Search for the cell housing the specified text and yield its (x, y) center coordinate. 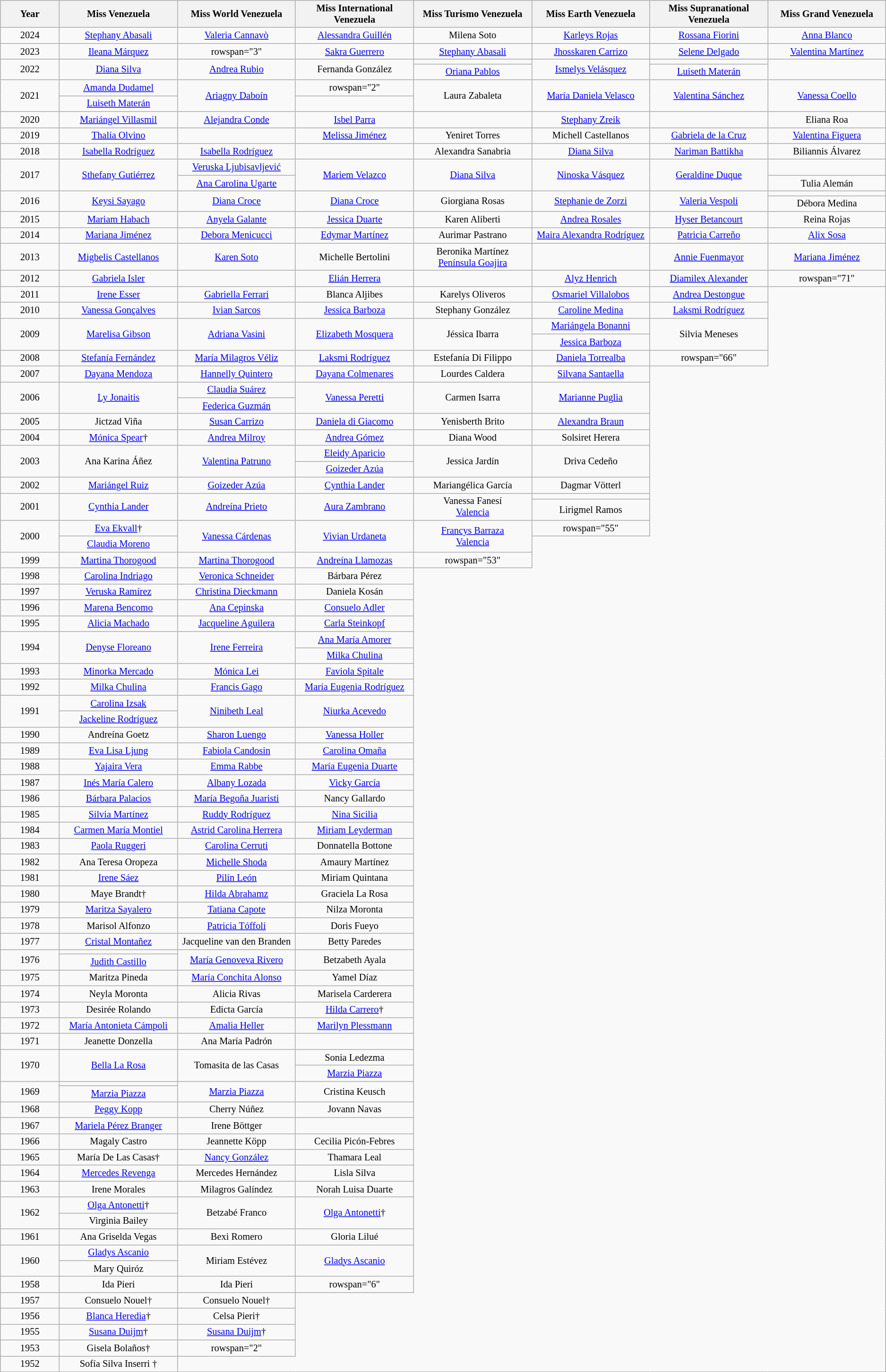
Miss Venezuela (119, 14)
2015 (30, 220)
Anna Blanco (827, 35)
Bexi Romero (237, 1237)
Diamilex Alexander (709, 278)
Mariela Pérez Branger (119, 1125)
Yajaira Vera (119, 767)
Carmen Isarra (473, 398)
Carmen María Montiel (119, 830)
Mariángel Ruiz (119, 485)
María Milagros Véliz (237, 358)
Ana Cepinska (237, 608)
Nancy Gallardo (354, 799)
Bárbara Palacios (119, 799)
Sofía Silva Inserri † (119, 1364)
Andrea Destongue (709, 294)
Cristal Montañez (119, 941)
Federica Guzmán (237, 406)
1972 (30, 1025)
rowspan="71" (827, 278)
Emma Rabbe (237, 767)
1971 (30, 1041)
Maye Brandt† (119, 894)
Milena Soto (473, 35)
Miss Earth Venezuela (591, 14)
1968 (30, 1109)
2000 (30, 536)
Irene Ferreira (237, 647)
Andrea Milroy (237, 437)
Judith Castillo (119, 962)
1982 (30, 862)
Marisol Alfonzo (119, 926)
Celsa Pieri† (237, 1316)
rowspan="66" (709, 358)
1995 (30, 623)
Amaury Martínez (354, 862)
1984 (30, 830)
1992 (30, 687)
Francys Barraza Valencia (473, 536)
Valentina Patruno (237, 461)
Mariángela Bonanni (591, 326)
Patricia Carreño (709, 235)
Mercedes Hernández (237, 1173)
Fabiola Candosin (237, 751)
Desirée Rolando (119, 1010)
Jackeline Rodríguez (119, 719)
Consuelo Adler (354, 608)
Mariem Velazco (354, 175)
Ana Griselda Vegas (119, 1237)
Eliana Roa (827, 119)
Hyser Betancourt (709, 220)
2020 (30, 119)
Valentina Figuera (827, 136)
Beronika Martínez Península Goajira (473, 257)
2011 (30, 294)
Francis Gago (237, 687)
1964 (30, 1173)
Reina Rojas (827, 220)
Keysi Sayago (119, 201)
Jessica Jardín (473, 461)
Tomasita de las Casas (237, 1065)
Ivian Sarcos (237, 310)
Ana Carolina Ugarte (237, 183)
Yamel Díaz (354, 978)
Eleidy Aparicio (354, 453)
Nancy González (237, 1157)
Karen Aliberti (473, 220)
Anyela Galante (237, 220)
2024 (30, 35)
Mariam Habach (119, 220)
Irene Böttger (237, 1125)
Stephany Zreik (591, 119)
Jacqueline Aguilera (237, 623)
Doris Fueyo (354, 926)
Migbelis Castellanos (119, 257)
2019 (30, 136)
1989 (30, 751)
Marilyn Plessmann (354, 1025)
Cristina Keusch (354, 1091)
Paola Ruggeri (119, 846)
Geraldine Duque (709, 175)
María Eugenia Rodríguez (354, 687)
Carla Steinkopf (354, 623)
1960 (30, 1260)
1988 (30, 767)
Hilda Abrahamz (237, 894)
Jacqueline van den Branden (237, 941)
Caroline Medina (591, 310)
Biliannis Álvarez (827, 151)
1962 (30, 1213)
1974 (30, 994)
Edicta García (237, 1010)
Maira Alexandra Rodríguez (591, 235)
Melissa Jiménez (354, 136)
María Antonieta Cámpoli (119, 1025)
Magaly Castro (119, 1142)
Blanca Heredia† (119, 1316)
Karelys Oliveros (473, 294)
Driva Cedeño (591, 461)
Virginia Bailey (119, 1221)
2021 (30, 95)
1996 (30, 608)
Osmariel Villalobos (591, 294)
Ruddy Rodríguez (237, 814)
Annie Fuenmayor (709, 257)
1975 (30, 978)
Maritza Sayalero (119, 910)
Gabriela Isler (119, 278)
Oriana Pablos (473, 72)
Denyse Floreano (119, 647)
Faviola Spitale (354, 671)
2009 (30, 333)
Adriana Vasini (237, 333)
Hilda Carrero† (354, 1010)
María Conchita Alonso (237, 978)
María Eugenia Duarte (354, 767)
Jeanette Donzella (119, 1041)
María Daniela Velasco (591, 95)
Claudia Moreno (119, 544)
Vivian Urdaneta (354, 536)
Miss World Venezuela (237, 14)
Valeria Vespoli (709, 201)
Mercedes Revenga (119, 1173)
Jessica Duarte (354, 220)
Ly Jonaitis (119, 398)
Alejandra Conde (237, 119)
Daniela Torrealba (591, 358)
Alexandra Braun (591, 421)
Vanessa Fanesí Valencia (473, 507)
Year (30, 14)
Betzabé Franco (237, 1213)
Lirigmel Ramos (591, 510)
Maritza Pineda (119, 978)
Michell Castellanos (591, 136)
Alexandra Sanabria (473, 151)
Nina Sicilia (354, 814)
1980 (30, 894)
Tatiana Capote (237, 910)
Susan Carrizo (237, 421)
Rossana Fiorini (709, 35)
1983 (30, 846)
Miss Supranational Venezuela (709, 14)
2007 (30, 374)
2023 (30, 51)
Mónica Lei (237, 671)
Andrea Rubio (237, 69)
Mariángel Villasmil (119, 119)
Aurimar Pastrano (473, 235)
Nariman Battikha (709, 151)
Miss Grand Venezuela (827, 14)
Tulia Alemán (827, 183)
Andrea Gómez (354, 437)
Jovann Navas (354, 1109)
Sthefany Gutiérrez (119, 175)
Laura Zabaleta (473, 95)
Cecilia Picón-Febres (354, 1142)
Cherry Núñez (237, 1109)
Marelisa Gibson (119, 333)
1957 (30, 1300)
María Genoveva Rivero (237, 960)
Sonia Ledezma (354, 1057)
rowspan="6" (354, 1284)
Karleys Rojas (591, 35)
Valeria Cannavò (237, 35)
Irene Sáez (119, 878)
Donnatella Bottone (354, 846)
Graciela La Rosa (354, 894)
Mariangélica García (473, 485)
Ariagny Daboín (237, 95)
Giorgiana Rosas (473, 201)
Fernanda González (354, 69)
1976 (30, 960)
rowspan="3" (237, 51)
Debora Menicucci (237, 235)
Stefanía Fernández (119, 358)
1986 (30, 799)
Marisela Carderera (354, 994)
Neyla Moronta (119, 994)
Vanessa Cárdenas (237, 536)
Alix Sosa (827, 235)
Jéssica Ibarra (473, 333)
Peggy Kopp (119, 1109)
2016 (30, 201)
2004 (30, 437)
2006 (30, 398)
1955 (30, 1332)
Gabriela de la Cruz (709, 136)
Elián Herrera (354, 278)
Patricia Tóffoli (237, 926)
1978 (30, 926)
Ana María Padrón (237, 1041)
1991 (30, 711)
Miss International Venezuela (354, 14)
Milagros Galíndez (237, 1189)
Astrid Carolina Herrera (237, 830)
Bella La Rosa (119, 1065)
Carolina Cerruti (237, 846)
Michelle Bertolini (354, 257)
Ismelys Velásquez (591, 69)
Valentina Sánchez (709, 95)
Solsiret Herera (591, 437)
Thalía Olvino (119, 136)
Selene Delgado (709, 51)
1966 (30, 1142)
Mary Quiróz (119, 1269)
Andreína Prieto (237, 507)
2013 (30, 257)
1990 (30, 735)
2005 (30, 421)
Alessandra Guillén (354, 35)
Miss Turismo Venezuela (473, 14)
Alicia Rivas (237, 994)
Veruska Ramírez (119, 592)
Hannelly Quintero (237, 374)
Ileana Márquez (119, 51)
Marianne Puglia (591, 398)
Silvia Martínez (119, 814)
Amalia Heller (237, 1025)
Vanessa Gonçalves (119, 310)
1963 (30, 1189)
Minorka Mercado (119, 671)
Miriam Leyderman (354, 830)
1994 (30, 647)
Stephanie de Zorzi (591, 201)
Christina Dieckmann (237, 592)
Claudia Suárez (237, 390)
rowspan="53" (473, 560)
Elizabeth Mosquera (354, 333)
1967 (30, 1125)
Yeniret Torres (473, 136)
1956 (30, 1316)
Isbel Parra (354, 119)
Aura Zambrano (354, 507)
Eva Lisa Ljung (119, 751)
Jeannette Köpp (237, 1142)
Mónica Spear† (119, 437)
Diana Wood (473, 437)
Pilín León (237, 878)
Carolina Omaña (354, 751)
Inés María Calero (119, 783)
Estefanía Di Filippo (473, 358)
Yenisberth Brito (473, 421)
Gabriella Ferrari (237, 294)
1953 (30, 1348)
Stephany González (473, 310)
María De Las Casas† (119, 1157)
1965 (30, 1157)
Alicia Machado (119, 623)
Gisela Bolaños† (119, 1348)
Carolina Izsak (119, 703)
Lisla Silva (354, 1173)
2001 (30, 507)
2008 (30, 358)
1987 (30, 783)
Veronica Schneider (237, 576)
Veruska Ljubisavljević (237, 167)
Thamara Leal (354, 1157)
Karen Soto (237, 257)
Miriam Estévez (237, 1260)
Gloria Lilué (354, 1237)
Ninibeth Leal (237, 711)
2017 (30, 175)
1969 (30, 1091)
1997 (30, 592)
Dayana Mendoza (119, 374)
1979 (30, 910)
Amanda Dudamel (119, 88)
1985 (30, 814)
Vanessa Coello (827, 95)
1973 (30, 1010)
Carolina Indriago (119, 576)
2003 (30, 461)
Andreína Goetz (119, 735)
Valentina Martínez (827, 51)
Edymar Martínez (354, 235)
Eva Ekvall† (119, 528)
1958 (30, 1284)
Irene Esser (119, 294)
Vanessa Holler (354, 735)
Daniela di Giacomo (354, 421)
Vicky García (354, 783)
Daniela Kosán (354, 592)
Betzabeth Ayala (354, 960)
María Begoña Juaristi (237, 799)
Lourdes Caldera (473, 374)
Sharon Luengo (237, 735)
2012 (30, 278)
Andreína Llamozas (354, 560)
Michelle Shoda (237, 862)
Niurka Acevedo (354, 711)
Ana Karina Áñez (119, 461)
Alyz Henrich (591, 278)
Jhosskaren Carrizo (591, 51)
1998 (30, 576)
Jictzad Viña (119, 421)
2002 (30, 485)
2022 (30, 69)
1993 (30, 671)
2018 (30, 151)
1977 (30, 941)
Bárbara Pérez (354, 576)
Dayana Colmenares (354, 374)
Nilza Moronta (354, 910)
Vanessa Peretti (354, 398)
Andrea Rosales (591, 220)
Irene Morales (119, 1189)
Sakra Guerrero (354, 51)
1981 (30, 878)
Ana María Amorer (354, 639)
2014 (30, 235)
1961 (30, 1237)
Blanca Aljibes (354, 294)
Albany Lozada (237, 783)
Dagmar Vötterl (591, 485)
Betty Paredes (354, 941)
Silvana Santaella (591, 374)
1952 (30, 1364)
Miriam Quintana (354, 878)
Norah Luisa Duarte (354, 1189)
Débora Medina (827, 204)
1999 (30, 560)
Ninoska Vásquez (591, 175)
rowspan="55" (591, 528)
2010 (30, 310)
Ana Teresa Oropeza (119, 862)
Marena Bencomo (119, 608)
Silvia Meneses (709, 333)
1970 (30, 1065)
